For the text-containing cell, return its midpoint in [x, y] coordinate format. 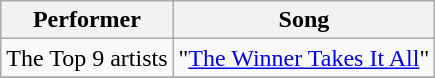
Performer [87, 20]
The Top 9 artists [87, 58]
"The Winner Takes It All" [304, 58]
Song [304, 20]
